Return [X, Y] of the center of cell containing provided text 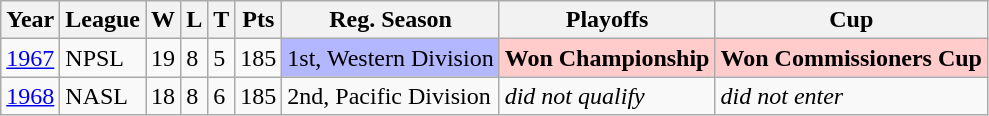
1967 [30, 58]
L [194, 20]
19 [164, 58]
W [164, 20]
Won Championship [607, 58]
T [222, 20]
Won Commissioners Cup [851, 58]
did not enter [851, 96]
NPSL [103, 58]
1968 [30, 96]
18 [164, 96]
Pts [258, 20]
2nd, Pacific Division [390, 96]
1st, Western Division [390, 58]
5 [222, 58]
Playoffs [607, 20]
did not qualify [607, 96]
Cup [851, 20]
Year [30, 20]
6 [222, 96]
Reg. Season [390, 20]
NASL [103, 96]
League [103, 20]
